Search for the cell housing the specified text and yield its (X, Y) center coordinate. 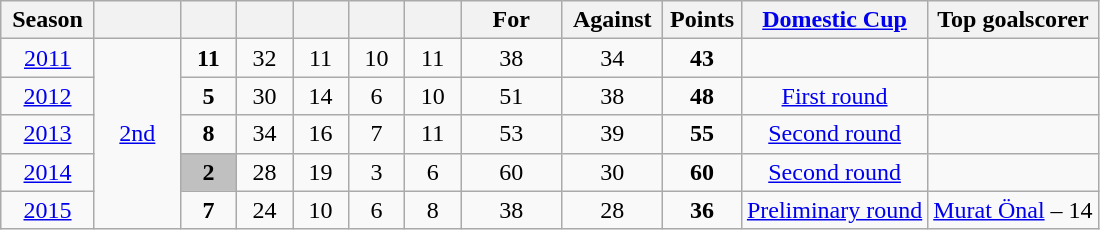
Season (48, 20)
2012 (48, 96)
Top goalscorer (1013, 20)
2014 (48, 172)
36 (702, 210)
48 (702, 96)
32 (264, 58)
5 (208, 96)
19 (320, 172)
Domestic Cup (834, 20)
First round (834, 96)
51 (512, 96)
24 (264, 210)
39 (612, 134)
Against (612, 20)
2 (208, 172)
55 (702, 134)
2015 (48, 210)
2nd (137, 134)
16 (320, 134)
Murat Önal – 14 (1013, 210)
2011 (48, 58)
53 (512, 134)
14 (320, 96)
43 (702, 58)
Points (702, 20)
2013 (48, 134)
For (512, 20)
3 (377, 172)
Preliminary round (834, 210)
